Return (x, y) of the center of cell containing provided text 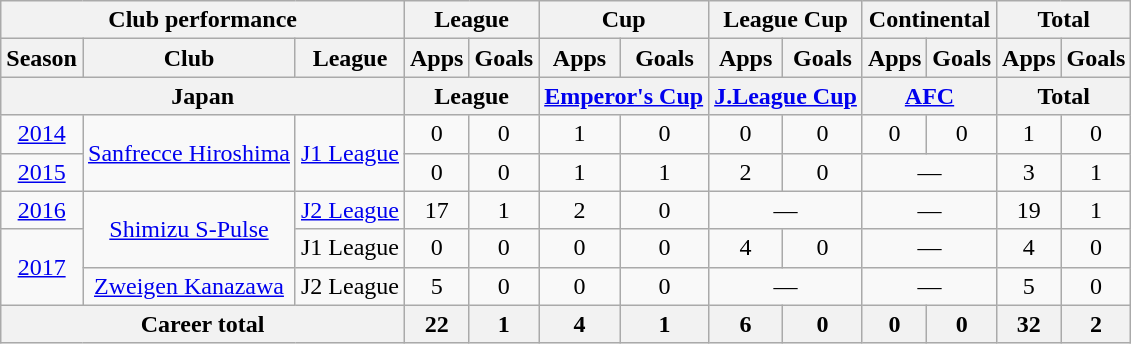
2014 (42, 134)
Japan (203, 96)
J.League Cup (786, 96)
19 (1029, 210)
2015 (42, 172)
32 (1029, 324)
Cup (624, 20)
2016 (42, 210)
Shimizu S-Pulse (188, 229)
Season (42, 58)
League Cup (786, 20)
6 (746, 324)
2017 (42, 267)
Continental (929, 20)
Sanfrecce Hiroshima (188, 153)
AFC (929, 96)
Club performance (203, 20)
Zweigen Kanazawa (188, 286)
Emperor's Cup (624, 96)
3 (1029, 172)
Club (188, 58)
22 (437, 324)
17 (437, 210)
Career total (203, 324)
